Return the (x, y) coordinate for the center point of the cell that contains the specified text.  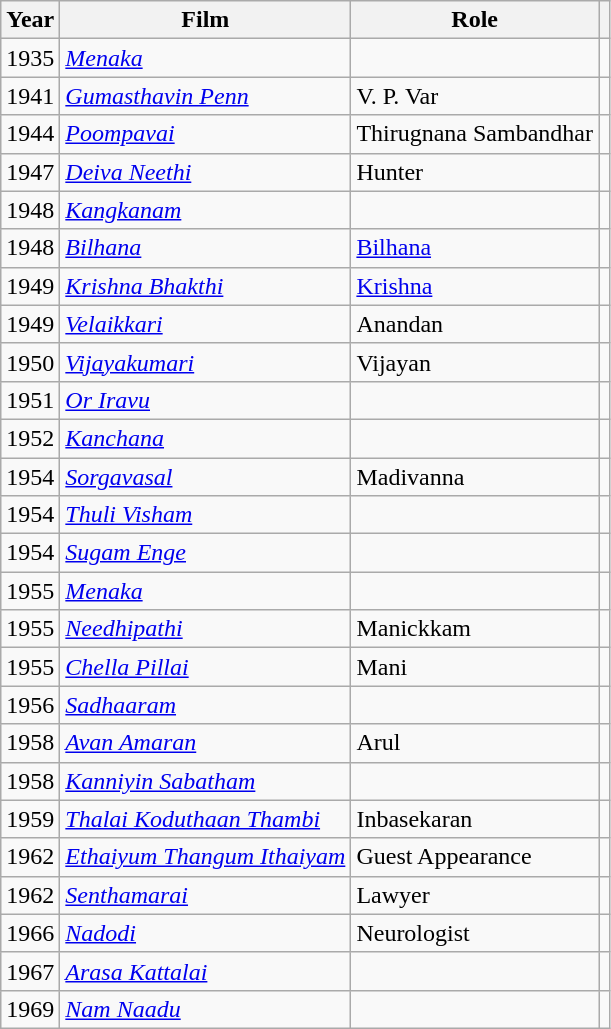
1966 (30, 933)
Poompavai (206, 134)
Madivanna (475, 477)
1959 (30, 819)
Kangkanam (206, 210)
Sadhaaram (206, 705)
Or Iravu (206, 400)
Senthamarai (206, 895)
Manickkam (475, 629)
Nam Naadu (206, 1009)
1941 (30, 96)
Ethaiyum Thangum Ithaiyam (206, 857)
1969 (30, 1009)
Needhipathi (206, 629)
Anandan (475, 324)
1956 (30, 705)
Deiva Neethi (206, 172)
Arasa Kattalai (206, 971)
Mani (475, 667)
Inbasekaran (475, 819)
Thirugnana Sambandhar (475, 134)
Kanniyin Sabatham (206, 781)
Krishna Bhakthi (206, 286)
Vijayakumari (206, 362)
Lawyer (475, 895)
Velaikkari (206, 324)
Thuli Visham (206, 515)
Arul (475, 743)
Hunter (475, 172)
1935 (30, 58)
Thalai Koduthaan Thambi (206, 819)
Sorgavasal (206, 477)
1947 (30, 172)
1967 (30, 971)
Krishna (475, 286)
Year (30, 20)
Guest Appearance (475, 857)
Film (206, 20)
Role (475, 20)
V. P. Var (475, 96)
1952 (30, 438)
Gumasthavin Penn (206, 96)
1950 (30, 362)
Kanchana (206, 438)
1944 (30, 134)
Sugam Enge (206, 553)
Vijayan (475, 362)
Avan Amaran (206, 743)
Chella Pillai (206, 667)
1951 (30, 400)
Nadodi (206, 933)
Neurologist (475, 933)
